Locate the cell with the specified text and output its (x, y) center coordinate. 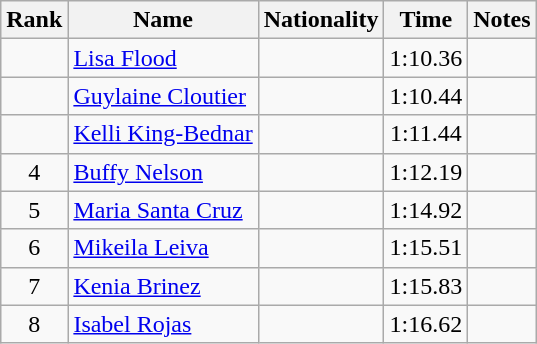
Mikeila Leiva (163, 248)
4 (34, 172)
1:11.44 (426, 134)
1:12.19 (426, 172)
1:15.51 (426, 248)
Rank (34, 20)
1:15.83 (426, 286)
1:10.36 (426, 58)
Time (426, 20)
Buffy Nelson (163, 172)
Maria Santa Cruz (163, 210)
7 (34, 286)
6 (34, 248)
Lisa Flood (163, 58)
Kelli King-Bednar (163, 134)
Nationality (321, 20)
Kenia Brinez (163, 286)
Isabel Rojas (163, 324)
1:14.92 (426, 210)
8 (34, 324)
Name (163, 20)
Notes (502, 20)
1:16.62 (426, 324)
1:10.44 (426, 96)
5 (34, 210)
Guylaine Cloutier (163, 96)
